Return the [x, y] coordinate for the center point of the cell that contains the specified text.  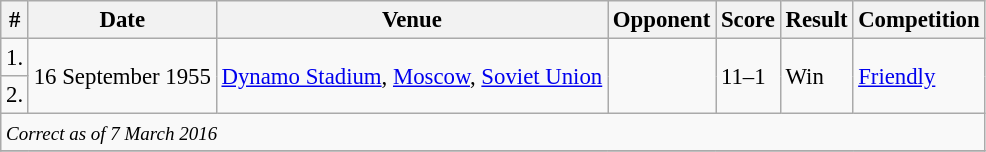
2. [15, 95]
Score [748, 20]
# [15, 20]
Opponent [662, 20]
Friendly [919, 76]
16 September 1955 [122, 76]
Competition [919, 20]
Dynamo Stadium, Moscow, Soviet Union [412, 76]
Win [816, 76]
11–1 [748, 76]
Date [122, 20]
Venue [412, 20]
Correct as of 7 March 2016 [493, 133]
1. [15, 58]
Result [816, 20]
